Capture the cell that displays the provided text and extract its [x, y] central coordinate. 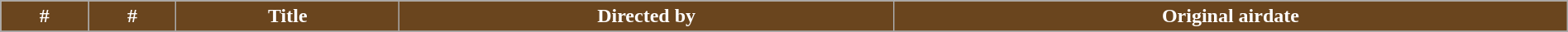
Directed by [647, 16]
Original airdate [1231, 16]
Title [288, 16]
